Pinpoint the cell where the given text exists, returning its [X, Y] midpoint coordinate. 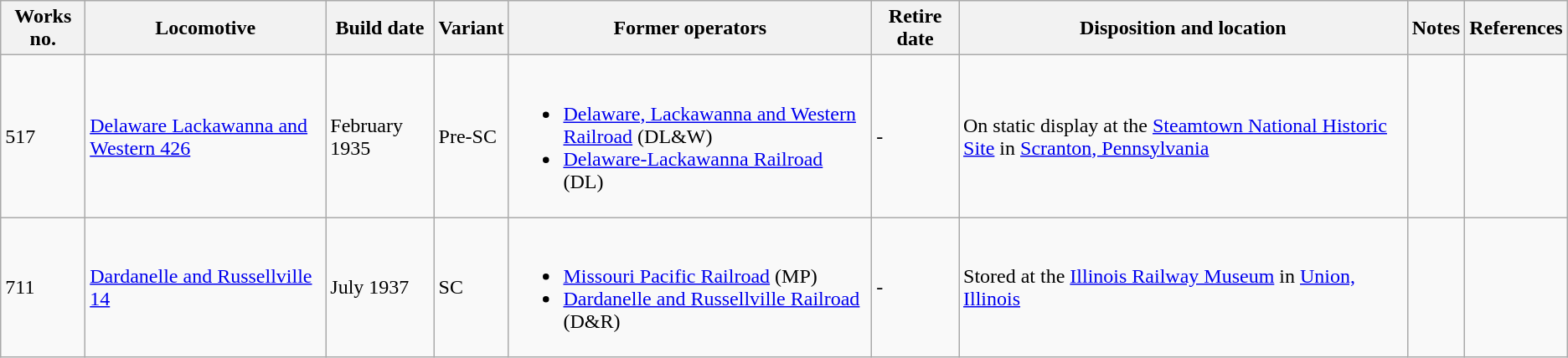
References [1516, 28]
Works no. [44, 28]
On static display at the Steamtown National Historic Site in Scranton, Pennsylvania [1183, 136]
February 1935 [380, 136]
Disposition and location [1183, 28]
Build date [380, 28]
July 1937 [380, 288]
Notes [1436, 28]
SC [471, 288]
Delaware Lackawanna and Western 426 [206, 136]
Former operators [690, 28]
Stored at the Illinois Railway Museum in Union, Illinois [1183, 288]
Missouri Pacific Railroad (MP)Dardanelle and Russellville Railroad (D&R) [690, 288]
Variant [471, 28]
517 [44, 136]
Retire date [916, 28]
711 [44, 288]
Pre-SC [471, 136]
Locomotive [206, 28]
Dardanelle and Russellville 14 [206, 288]
Delaware, Lackawanna and Western Railroad (DL&W)Delaware-Lackawanna Railroad (DL) [690, 136]
